Extract the (x, y) coordinate from the center of the cell holding the provided text.  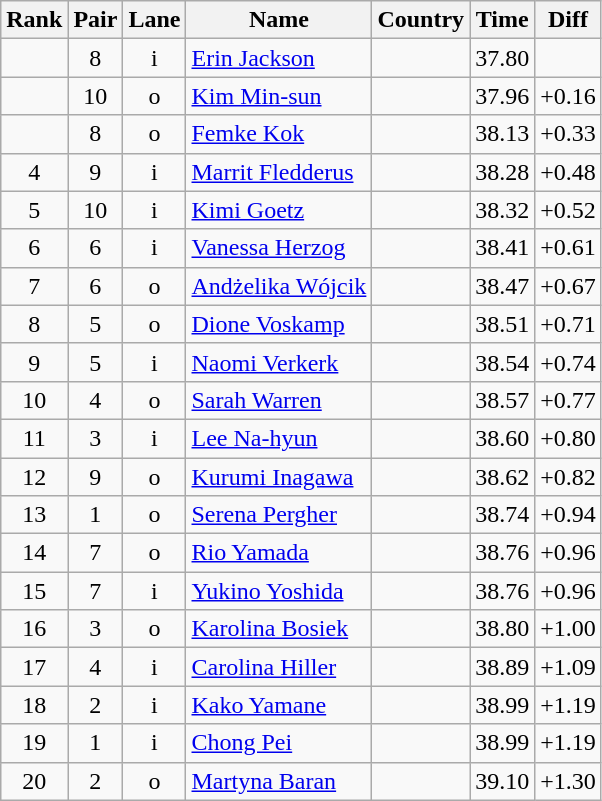
+0.77 (568, 400)
17 (34, 667)
Martyna Baran (279, 781)
+1.30 (568, 781)
38.62 (502, 477)
Femke Kok (279, 134)
16 (34, 629)
14 (34, 553)
+0.71 (568, 324)
Carolina Hiller (279, 667)
Karolina Bosiek (279, 629)
Lane (154, 20)
12 (34, 477)
11 (34, 438)
Vanessa Herzog (279, 248)
Erin Jackson (279, 58)
38.74 (502, 515)
+0.82 (568, 477)
38.80 (502, 629)
Name (279, 20)
38.60 (502, 438)
20 (34, 781)
+0.52 (568, 210)
Chong Pei (279, 743)
Kim Min-sun (279, 96)
39.10 (502, 781)
Marrit Fledderus (279, 172)
Diff (568, 20)
+0.80 (568, 438)
19 (34, 743)
Kako Yamane (279, 705)
Yukino Yoshida (279, 591)
Dione Voskamp (279, 324)
Kimi Goetz (279, 210)
Country (421, 20)
Serena Pergher (279, 515)
38.13 (502, 134)
+0.61 (568, 248)
37.96 (502, 96)
37.80 (502, 58)
38.47 (502, 286)
13 (34, 515)
38.89 (502, 667)
Kurumi Inagawa (279, 477)
Lee Na-hyun (279, 438)
+0.48 (568, 172)
+0.33 (568, 134)
Time (502, 20)
+0.16 (568, 96)
Rank (34, 20)
Naomi Verkerk (279, 362)
38.28 (502, 172)
38.32 (502, 210)
Pair (96, 20)
Sarah Warren (279, 400)
38.57 (502, 400)
15 (34, 591)
Andżelika Wójcik (279, 286)
38.41 (502, 248)
18 (34, 705)
+0.94 (568, 515)
+0.74 (568, 362)
+1.00 (568, 629)
38.54 (502, 362)
+1.09 (568, 667)
Rio Yamada (279, 553)
+0.67 (568, 286)
38.51 (502, 324)
